Determine the [x, y] coordinate at the center of the cell enclosing the given text.  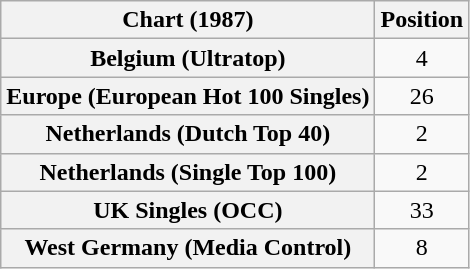
Belgium (Ultratop) [188, 58]
Netherlands (Single Top 100) [188, 172]
26 [422, 96]
33 [422, 210]
4 [422, 58]
8 [422, 248]
Netherlands (Dutch Top 40) [188, 134]
Position [422, 20]
Europe (European Hot 100 Singles) [188, 96]
Chart (1987) [188, 20]
UK Singles (OCC) [188, 210]
West Germany (Media Control) [188, 248]
